Locate the cell with the specified text and output its [X, Y] center coordinate. 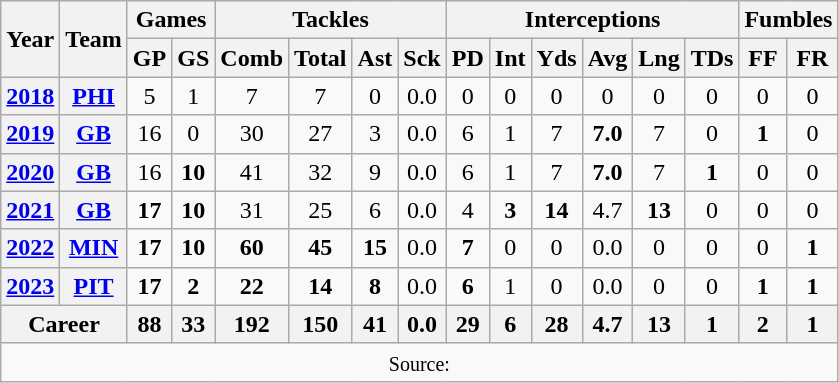
PIT [94, 286]
192 [252, 324]
GP [149, 58]
Sck [422, 58]
25 [321, 210]
2018 [30, 96]
FR [812, 58]
4 [468, 210]
Fumbles [788, 20]
60 [252, 248]
2020 [30, 172]
15 [375, 248]
30 [252, 134]
2019 [30, 134]
150 [321, 324]
28 [556, 324]
PD [468, 58]
2023 [30, 286]
2022 [30, 248]
Source: [420, 362]
31 [252, 210]
Yds [556, 58]
5 [149, 96]
45 [321, 248]
FF [763, 58]
8 [375, 286]
22 [252, 286]
Career [64, 324]
Lng [659, 58]
Year [30, 39]
88 [149, 324]
Tackles [330, 20]
2021 [30, 210]
Int [510, 58]
9 [375, 172]
TDs [712, 58]
29 [468, 324]
Games [170, 20]
32 [321, 172]
33 [194, 324]
Total [321, 58]
PHI [94, 96]
Ast [375, 58]
MIN [94, 248]
Interceptions [592, 20]
Avg [608, 58]
Comb [252, 58]
GS [194, 58]
27 [321, 134]
Team [94, 39]
